Identify which cell holds the provided text, then report its (X, Y) central coordinate. 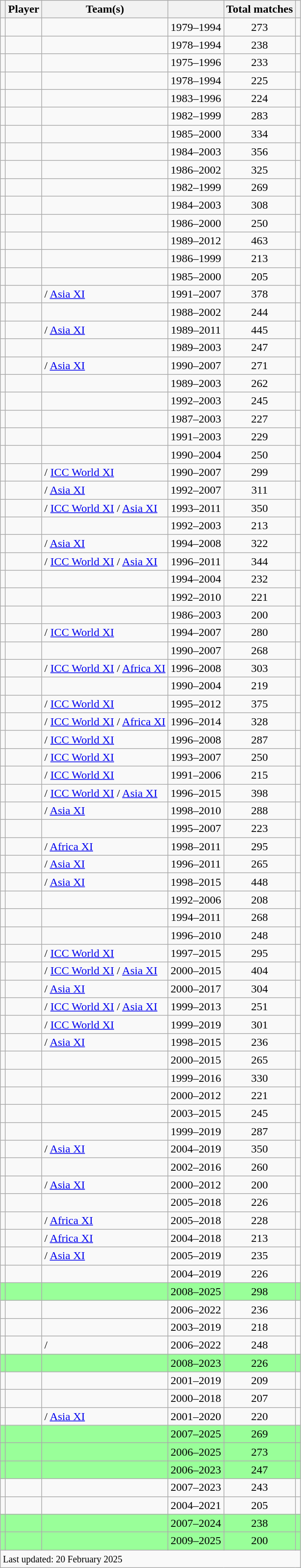
1998–2010 (196, 811)
1986–1999 (196, 259)
232 (260, 579)
2003–2015 (196, 1114)
228 (260, 1220)
243 (260, 1488)
1996–2014 (196, 722)
223 (260, 829)
207 (260, 1399)
209 (260, 1381)
303 (260, 668)
208 (260, 900)
375 (260, 704)
298 (260, 1291)
1994–2004 (196, 579)
2002–2016 (196, 1167)
1986–2002 (196, 169)
2005–2019 (196, 1256)
404 (260, 971)
1999–2016 (196, 1078)
225 (260, 80)
2008–2023 (196, 1363)
2007–2024 (196, 1523)
215 (260, 775)
271 (260, 365)
1999–2013 (196, 1006)
283 (260, 116)
2007–2025 (196, 1434)
260 (260, 1167)
2006–2025 (196, 1452)
2001–2019 (196, 1381)
330 (260, 1078)
1997–2015 (196, 953)
235 (260, 1256)
344 (260, 562)
1979–1994 (196, 27)
301 (260, 1024)
219 (260, 686)
325 (260, 169)
1998–2011 (196, 846)
1992–2006 (196, 900)
224 (260, 98)
1991–2006 (196, 775)
2006–2023 (196, 1470)
304 (260, 989)
218 (260, 1327)
448 (260, 882)
Last updated: 20 February 2025 (150, 1559)
1994–2007 (196, 633)
1983–1996 (196, 98)
311 (260, 490)
1987–2003 (196, 419)
Player (24, 9)
262 (260, 383)
1993–2007 (196, 757)
220 (260, 1416)
1991–2003 (196, 437)
328 (260, 722)
322 (260, 544)
251 (260, 1006)
1992–2010 (196, 597)
1992–2007 (196, 490)
2000–2017 (196, 989)
398 (260, 793)
288 (260, 811)
378 (260, 294)
463 (260, 241)
308 (260, 205)
227 (260, 419)
1994–2008 (196, 544)
2009–2025 (196, 1541)
2004–2021 (196, 1505)
1993–2011 (196, 508)
1996–2010 (196, 935)
2000–2018 (196, 1399)
1995–2012 (196, 704)
233 (260, 63)
280 (260, 633)
244 (260, 312)
2008–2025 (196, 1291)
334 (260, 134)
Total matches (260, 9)
2003–2019 (196, 1327)
229 (260, 437)
1986–2003 (196, 615)
2001–2020 (196, 1416)
445 (260, 330)
1995–2007 (196, 829)
/ (105, 1345)
299 (260, 472)
1986–2000 (196, 223)
1975–1996 (196, 63)
2004–2018 (196, 1238)
2007–2023 (196, 1488)
356 (260, 152)
1996–2015 (196, 793)
Team(s) (105, 9)
1988–2002 (196, 312)
1994–2011 (196, 918)
1989–2011 (196, 330)
1989–2012 (196, 241)
1991–2007 (196, 294)
